Scan for the cell matching the given text and deliver its (X, Y) coordinate at center. 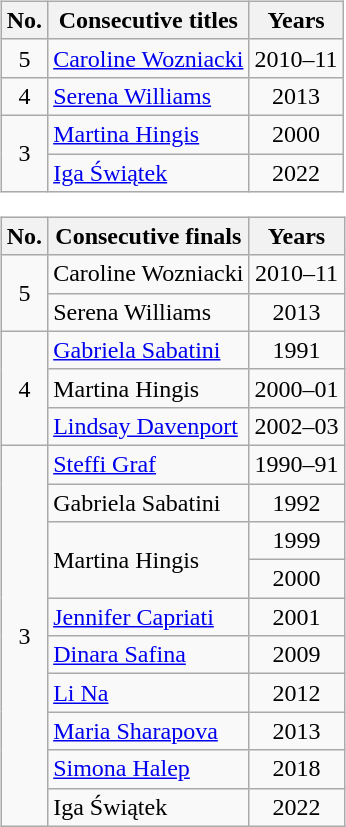
2009 (296, 655)
1992 (296, 503)
Jennifer Capriati (148, 617)
1990–91 (296, 464)
Simona Halep (148, 769)
Consecutive finals (148, 236)
Consecutive titles (148, 20)
Maria Sharapova (148, 731)
Li Na (148, 693)
Dinara Safina (148, 655)
2001 (296, 617)
1999 (296, 541)
Steffi Graf (148, 464)
2012 (296, 693)
1991 (296, 350)
2018 (296, 769)
Lindsay Davenport (148, 426)
2000–01 (296, 388)
2002–03 (296, 426)
